Return the [X, Y] coordinate for the center point of the cell that contains the specified text.  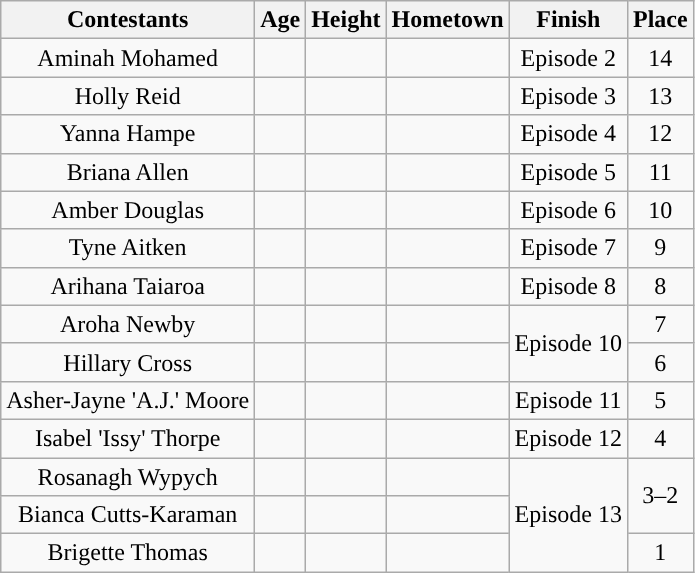
Episode 6 [568, 210]
13 [660, 96]
Tyne Aitken [128, 248]
3–2 [660, 496]
Isabel 'Issy' Thorpe [128, 438]
Finish [568, 20]
Episode 4 [568, 134]
Episode 12 [568, 438]
5 [660, 400]
Amber Douglas [128, 210]
Episode 10 [568, 343]
Age [280, 20]
Episode 7 [568, 248]
Aminah Mohamed [128, 58]
6 [660, 362]
Holly Reid [128, 96]
Episode 2 [568, 58]
Bianca Cutts-Karaman [128, 515]
9 [660, 248]
10 [660, 210]
12 [660, 134]
Brigette Thomas [128, 553]
Episode 5 [568, 172]
4 [660, 438]
Episode 3 [568, 96]
Contestants [128, 20]
14 [660, 58]
Episode 13 [568, 515]
Rosanagh Wypych [128, 477]
Aroha Newby [128, 324]
Hillary Cross [128, 362]
Episode 11 [568, 400]
Place [660, 20]
Asher-Jayne 'A.J.' Moore [128, 400]
8 [660, 286]
1 [660, 553]
Briana Allen [128, 172]
Height [346, 20]
7 [660, 324]
11 [660, 172]
Arihana Taiaroa [128, 286]
Yanna Hampe [128, 134]
Hometown [448, 20]
Episode 8 [568, 286]
